Detect which cell encompasses the target text, then output its (x, y) center coordinate. 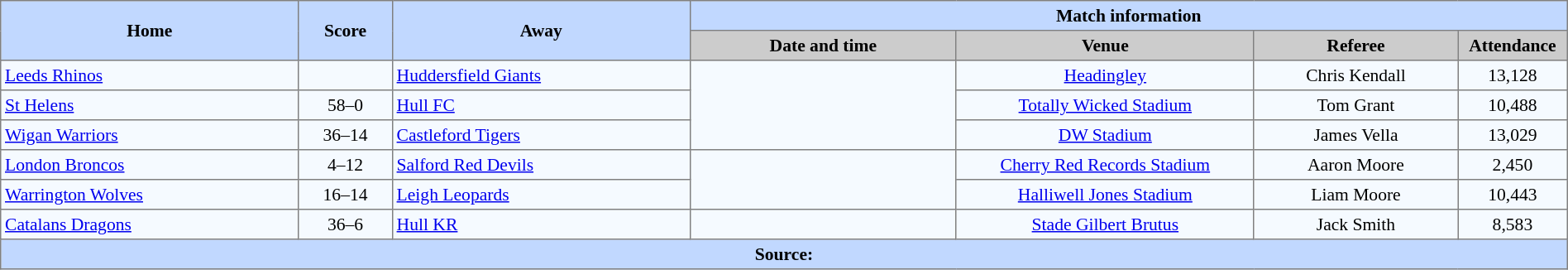
8,583 (1513, 224)
Headingley (1105, 75)
Warrington Wolves (150, 195)
Referee (1355, 46)
Wigan Warriors (150, 135)
10,488 (1513, 105)
13,029 (1513, 135)
Halliwell Jones Stadium (1105, 195)
Date and time (823, 46)
36–6 (346, 224)
16–14 (346, 195)
Catalans Dragons (150, 224)
4–12 (346, 165)
Tom Grant (1355, 105)
Away (541, 31)
Match information (1128, 16)
Liam Moore (1355, 195)
10,443 (1513, 195)
London Broncos (150, 165)
Chris Kendall (1355, 75)
Hull KR (541, 224)
Huddersfield Giants (541, 75)
Leigh Leopards (541, 195)
Totally Wicked Stadium (1105, 105)
Stade Gilbert Brutus (1105, 224)
Aaron Moore (1355, 165)
58–0 (346, 105)
Castleford Tigers (541, 135)
Attendance (1513, 46)
Jack Smith (1355, 224)
St Helens (150, 105)
James Vella (1355, 135)
Hull FC (541, 105)
Source: (784, 254)
2,450 (1513, 165)
Home (150, 31)
Salford Red Devils (541, 165)
Leeds Rhinos (150, 75)
13,128 (1513, 75)
DW Stadium (1105, 135)
Venue (1105, 46)
36–14 (346, 135)
Cherry Red Records Stadium (1105, 165)
Score (346, 31)
